Return (X, Y) of the center of cell containing provided text 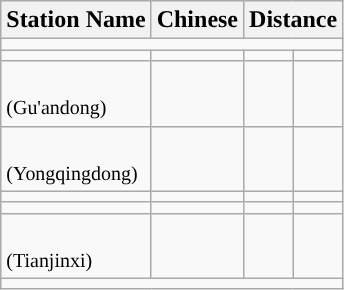
Station Name (76, 20)
(Tianjinxi) (76, 246)
Distance (294, 20)
(Gu'andong) (76, 94)
(Yongqingdong) (76, 158)
Chinese (197, 20)
